Determine the (X, Y) coordinate at the center of the cell enclosing the given text.  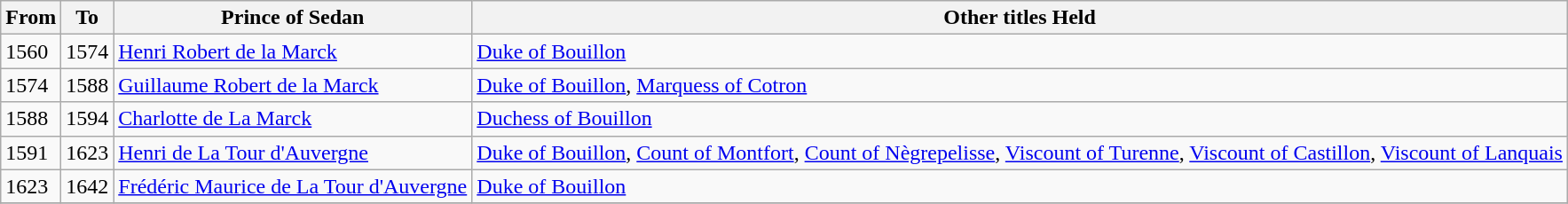
Guillaume Robert de la Marck (293, 85)
Prince of Sedan (293, 18)
Duke of Bouillon, Marquess of Cotron (1020, 85)
1560 (31, 51)
Henri Robert de la Marck (293, 51)
1642 (87, 186)
From (31, 18)
1594 (87, 119)
Frédéric Maurice de La Tour d'Auvergne (293, 186)
Charlotte de La Marck (293, 119)
Henri de La Tour d'Auvergne (293, 153)
Other titles Held (1020, 18)
Duke of Bouillon, Count of Montfort, Count of Nègrepelisse, Viscount of Turenne, Viscount of Castillon, Viscount of Lanquais (1020, 153)
To (87, 18)
1591 (31, 153)
Duchess of Bouillon (1020, 119)
